Find where the given text appears and provide that cell's center as (x, y) coordinate. 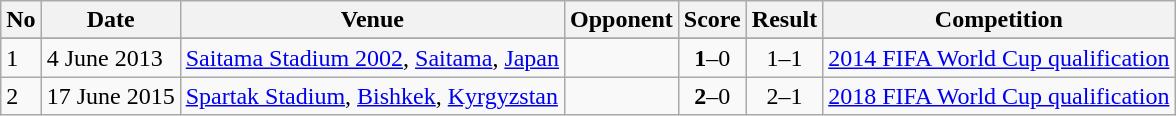
No (21, 20)
2–0 (712, 96)
1–1 (784, 58)
2 (21, 96)
Saitama Stadium 2002, Saitama, Japan (372, 58)
Date (110, 20)
17 June 2015 (110, 96)
Spartak Stadium, Bishkek, Kyrgyzstan (372, 96)
Opponent (622, 20)
2–1 (784, 96)
1 (21, 58)
Score (712, 20)
1–0 (712, 58)
Competition (999, 20)
Venue (372, 20)
Result (784, 20)
2018 FIFA World Cup qualification (999, 96)
2014 FIFA World Cup qualification (999, 58)
4 June 2013 (110, 58)
